Find where the given text appears and provide that cell's center as (X, Y) coordinate. 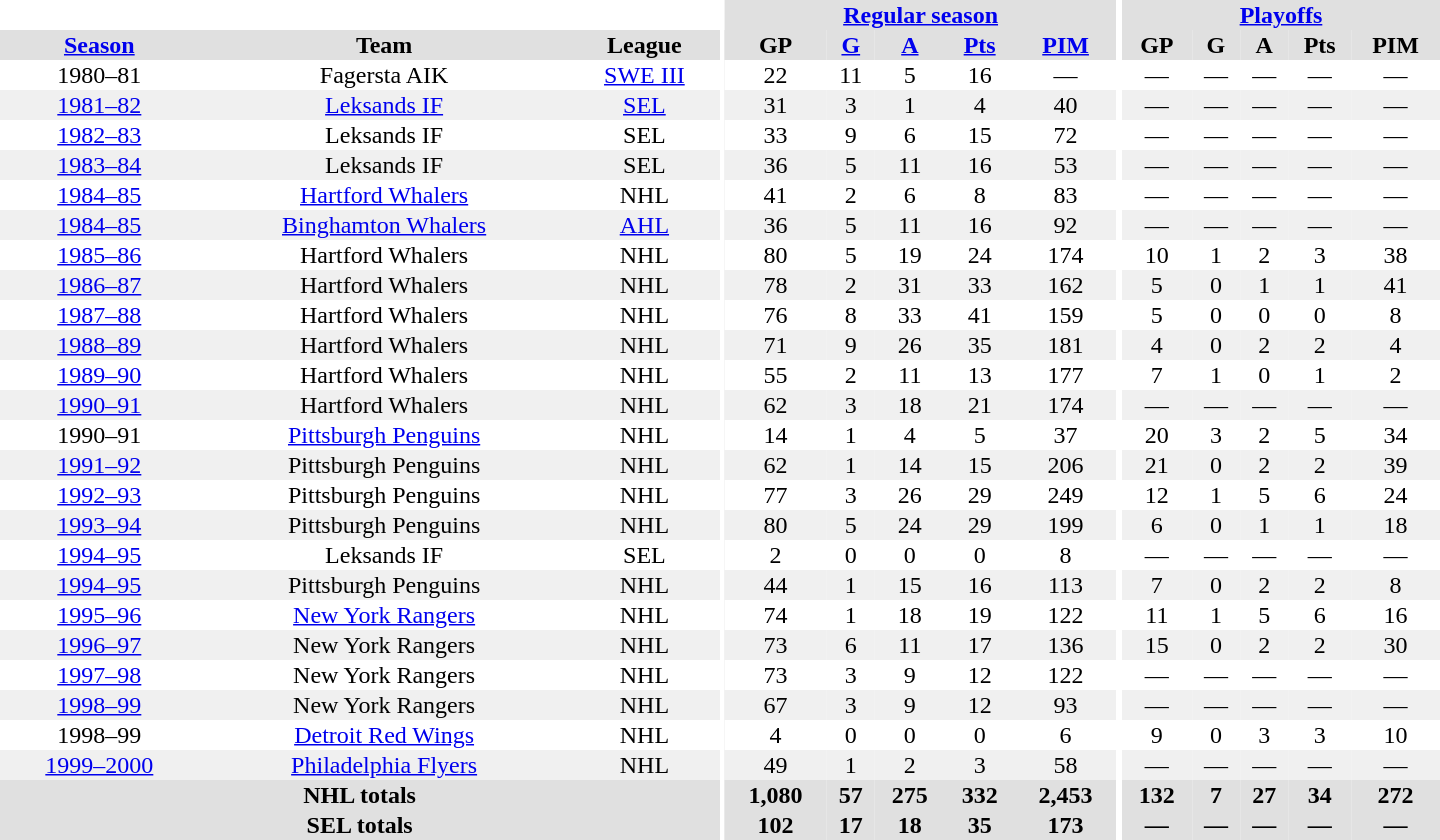
206 (1066, 465)
44 (776, 585)
SEL totals (360, 825)
1981–82 (100, 105)
1991–92 (100, 465)
NHL totals (360, 795)
136 (1066, 645)
249 (1066, 495)
Binghamton Whalers (384, 225)
67 (776, 705)
1993–94 (100, 525)
57 (851, 795)
71 (776, 345)
League (645, 45)
1,080 (776, 795)
SWE III (645, 75)
49 (776, 765)
1988–89 (100, 345)
275 (910, 795)
20 (1157, 435)
1985–86 (100, 255)
74 (776, 615)
AHL (645, 225)
1996–97 (100, 645)
30 (1396, 645)
1999–2000 (100, 765)
92 (1066, 225)
159 (1066, 315)
83 (1066, 195)
1987–88 (100, 315)
37 (1066, 435)
Team (384, 45)
1980–81 (100, 75)
1992–93 (100, 495)
55 (776, 375)
76 (776, 315)
53 (1066, 165)
Philadelphia Flyers (384, 765)
1986–87 (100, 285)
113 (1066, 585)
Playoffs (1281, 15)
2,453 (1066, 795)
38 (1396, 255)
199 (1066, 525)
1997–98 (100, 675)
77 (776, 495)
102 (776, 825)
177 (1066, 375)
1982–83 (100, 135)
39 (1396, 465)
1983–84 (100, 165)
78 (776, 285)
93 (1066, 705)
272 (1396, 795)
58 (1066, 765)
Detroit Red Wings (384, 735)
Regular season (921, 15)
13 (980, 375)
1989–90 (100, 375)
332 (980, 795)
173 (1066, 825)
27 (1264, 795)
181 (1066, 345)
162 (1066, 285)
132 (1157, 795)
Season (100, 45)
72 (1066, 135)
40 (1066, 105)
22 (776, 75)
Fagersta AIK (384, 75)
1995–96 (100, 615)
